Extract the (X, Y) coordinate from the center of the cell holding the provided text.  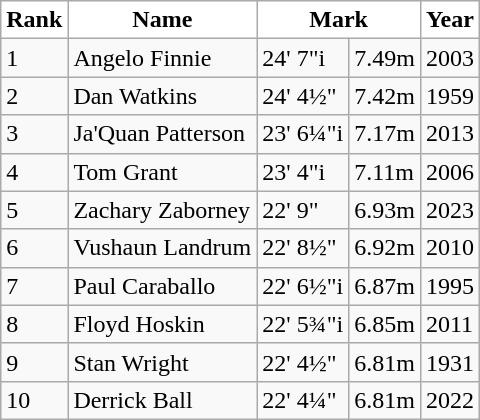
2010 (450, 248)
10 (34, 400)
Tom Grant (162, 172)
2022 (450, 400)
23' 6¼"i (303, 134)
6.93m (385, 210)
7.17m (385, 134)
22' 6½"i (303, 286)
22' 9" (303, 210)
7.11m (385, 172)
7.49m (385, 58)
2 (34, 96)
1931 (450, 362)
2003 (450, 58)
1 (34, 58)
Mark (339, 20)
22' 5¾"i (303, 324)
6 (34, 248)
22' 8½" (303, 248)
3 (34, 134)
23' 4"i (303, 172)
Stan Wright (162, 362)
Zachary Zaborney (162, 210)
4 (34, 172)
24' 7"i (303, 58)
Dan Watkins (162, 96)
6.87m (385, 286)
7 (34, 286)
Name (162, 20)
2023 (450, 210)
1995 (450, 286)
5 (34, 210)
22' 4¼" (303, 400)
8 (34, 324)
2011 (450, 324)
6.85m (385, 324)
1959 (450, 96)
Derrick Ball (162, 400)
24' 4½" (303, 96)
2013 (450, 134)
Vushaun Landrum (162, 248)
Year (450, 20)
7.42m (385, 96)
9 (34, 362)
2006 (450, 172)
Rank (34, 20)
6.92m (385, 248)
Ja'Quan Patterson (162, 134)
Angelo Finnie (162, 58)
22' 4½" (303, 362)
Floyd Hoskin (162, 324)
Paul Caraballo (162, 286)
